Output the (x, y) coordinate of the center of the cell containing the given text.  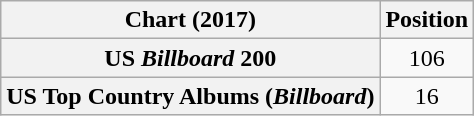
Chart (2017) (190, 20)
16 (427, 96)
106 (427, 58)
US Top Country Albums (Billboard) (190, 96)
Position (427, 20)
US Billboard 200 (190, 58)
